Identify which cell holds the provided text, then report its (x, y) central coordinate. 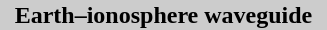
Earth–ionosphere waveguide (164, 15)
